Return [x, y] of the center of cell containing provided text 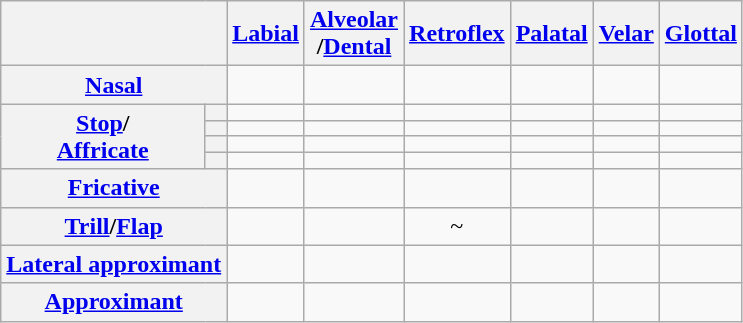
Lateral approximant [114, 264]
Fricative [114, 188]
Retroflex [458, 34]
Nasal [114, 85]
Palatal [552, 34]
~ [458, 226]
Trill/Flap [114, 226]
Stop/Affricate [103, 136]
Approximant [114, 302]
Alveolar/Dental [354, 34]
Glottal [700, 34]
Labial [266, 34]
Velar [626, 34]
